Provide the [x, y] coordinate of the cell's center where the given text is located.  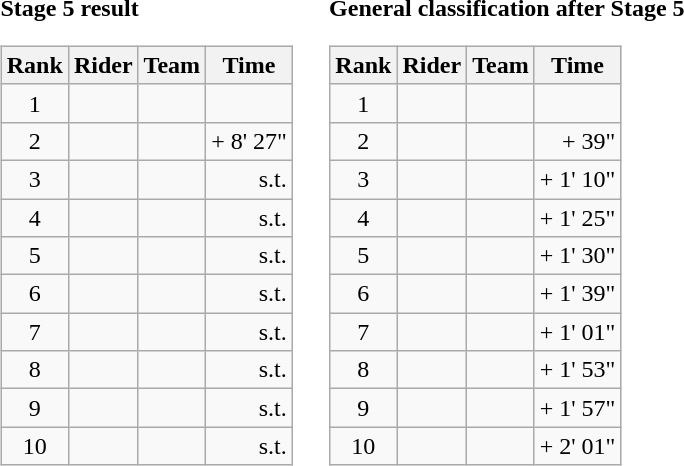
+ 1' 01" [578, 332]
+ 1' 53" [578, 370]
+ 8' 27" [250, 141]
+ 1' 30" [578, 256]
+ 1' 25" [578, 217]
+ 1' 39" [578, 294]
+ 2' 01" [578, 446]
+ 1' 10" [578, 179]
+ 1' 57" [578, 408]
+ 39" [578, 141]
